Output the [X, Y] coordinate of the center of the cell containing the given text.  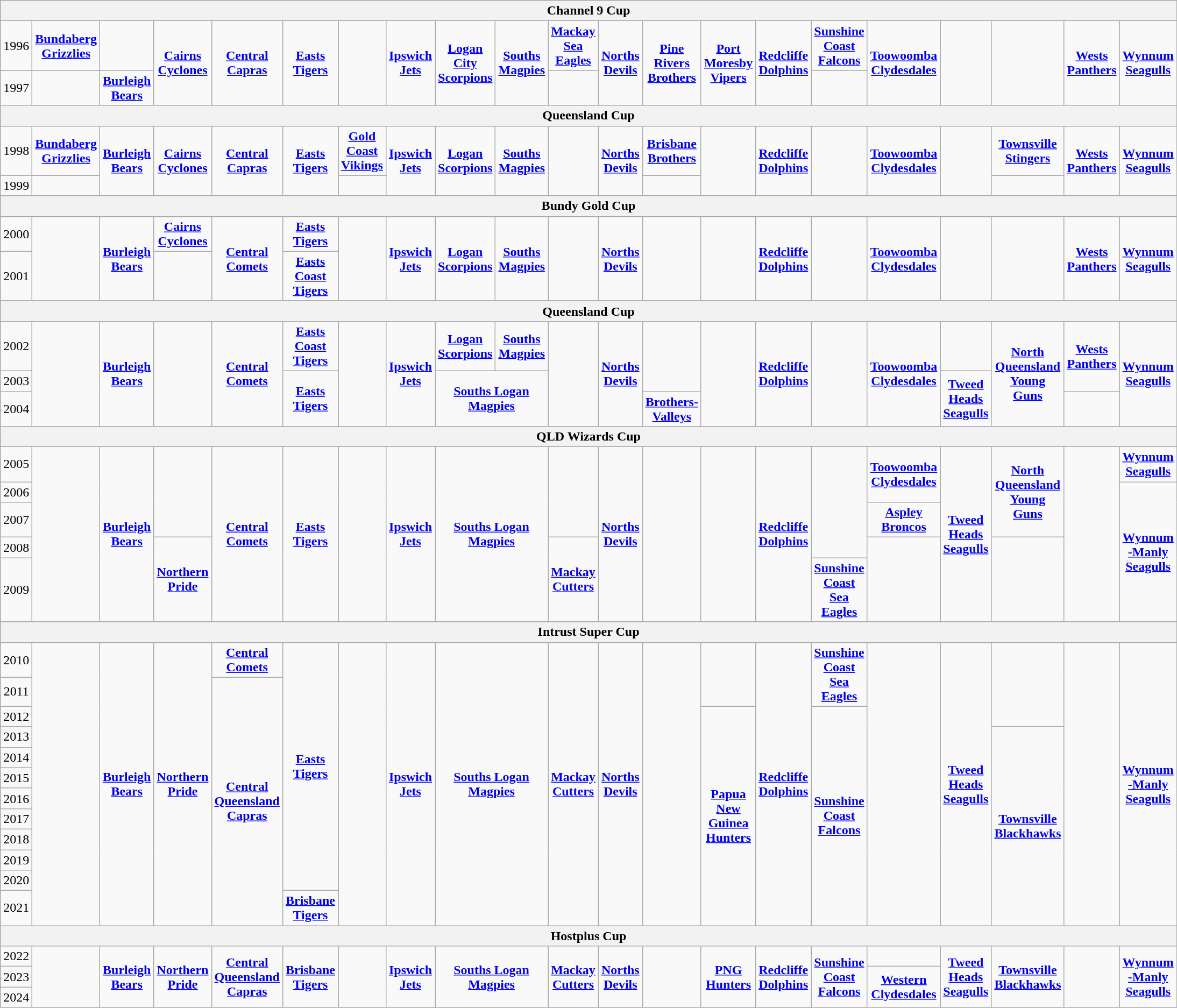
Hostplus Cup [588, 936]
QLD Wizards Cup [588, 437]
2008 [16, 548]
2010 [16, 659]
Bundy Gold Cup [588, 206]
2007 [16, 520]
Brothers-Valleys [671, 409]
2022 [16, 956]
Aspley Broncos [904, 520]
Port Moresby Vipers [728, 63]
2017 [16, 819]
Papua New Guinea Hunters [728, 816]
Western Clydesdales [904, 987]
2003 [16, 381]
2015 [16, 778]
Intrust Super Cup [588, 632]
2002 [16, 346]
2001 [16, 276]
2011 [16, 692]
Logan City Scorpions [465, 63]
2000 [16, 233]
Mackay Sea Eagles [573, 46]
2012 [16, 716]
2013 [16, 737]
2014 [16, 757]
2004 [16, 409]
2005 [16, 465]
Channel 9 Cup [588, 11]
2009 [16, 590]
2018 [16, 839]
2024 [16, 997]
1998 [16, 151]
2023 [16, 977]
PNG Hunters [728, 977]
1996 [16, 46]
2020 [16, 881]
Townsville Stingers [1027, 151]
2019 [16, 860]
1999 [16, 186]
1997 [16, 88]
2021 [16, 908]
2016 [16, 798]
Pine Rivers Brothers [671, 63]
Gold Coast Vikings [363, 151]
2006 [16, 492]
Brisbane Brothers [671, 151]
